Output the (x, y) coordinate of the center of the cell containing the given text.  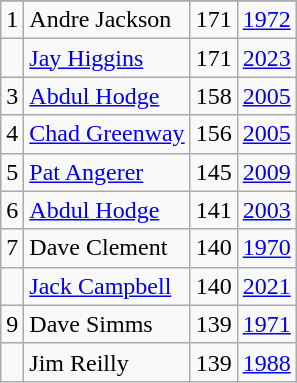
1 (12, 20)
2003 (266, 210)
145 (214, 172)
141 (214, 210)
9 (12, 324)
7 (12, 248)
156 (214, 134)
Jim Reilly (107, 362)
2023 (266, 58)
Dave Clement (107, 248)
Dave Simms (107, 324)
Jack Campbell (107, 286)
Jay Higgins (107, 58)
1971 (266, 324)
2021 (266, 286)
Pat Angerer (107, 172)
4 (12, 134)
Andre Jackson (107, 20)
3 (12, 96)
Chad Greenway (107, 134)
5 (12, 172)
158 (214, 96)
1970 (266, 248)
1972 (266, 20)
2009 (266, 172)
1988 (266, 362)
6 (12, 210)
